Find where the given text appears and provide that cell's center as [x, y] coordinate. 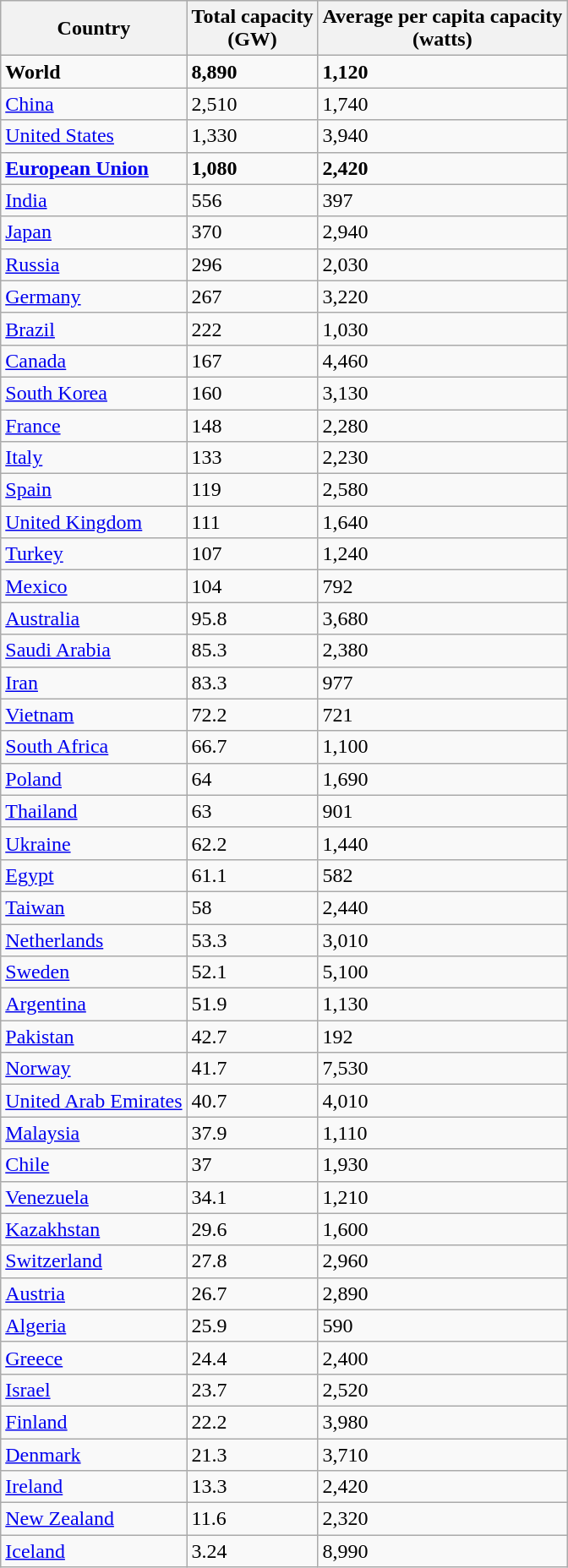
13.3 [252, 1487]
Australia [94, 618]
Israel [94, 1390]
107 [252, 554]
Ireland [94, 1487]
Saudi Arabia [94, 651]
148 [252, 425]
3,980 [443, 1422]
63 [252, 811]
2,030 [443, 264]
1,120 [443, 72]
Argentina [94, 1004]
Italy [94, 458]
Algeria [94, 1326]
Egypt [94, 875]
World [94, 72]
582 [443, 875]
22.2 [252, 1422]
104 [252, 586]
64 [252, 779]
Average per capita capacity(watts) [443, 29]
Country [94, 29]
27.8 [252, 1261]
2,440 [443, 907]
1,640 [443, 522]
Canada [94, 361]
Germany [94, 297]
977 [443, 683]
167 [252, 361]
8,990 [443, 1551]
Malaysia [94, 1133]
1,600 [443, 1229]
South Korea [94, 393]
2,400 [443, 1358]
1,080 [252, 168]
European Union [94, 168]
Greece [94, 1358]
901 [443, 811]
Taiwan [94, 907]
111 [252, 522]
Poland [94, 779]
1,030 [443, 329]
721 [443, 715]
2,230 [443, 458]
29.6 [252, 1229]
1,930 [443, 1165]
26.7 [252, 1293]
Russia [94, 264]
160 [252, 393]
Total capacity(GW) [252, 29]
58 [252, 907]
Switzerland [94, 1261]
1,100 [443, 747]
United Arab Emirates [94, 1101]
37.9 [252, 1133]
72.2 [252, 715]
Austria [94, 1293]
370 [252, 232]
296 [252, 264]
23.7 [252, 1390]
7,530 [443, 1069]
2,380 [443, 651]
2,320 [443, 1519]
83.3 [252, 683]
2,940 [443, 232]
133 [252, 458]
95.8 [252, 618]
Finland [94, 1422]
2,580 [443, 490]
3,130 [443, 393]
New Zealand [94, 1519]
1,210 [443, 1197]
Turkey [94, 554]
51.9 [252, 1004]
1,740 [443, 104]
3,680 [443, 618]
Iceland [94, 1551]
267 [252, 297]
Norway [94, 1069]
222 [252, 329]
Thailand [94, 811]
53.3 [252, 940]
Sweden [94, 972]
1,330 [252, 136]
1,690 [443, 779]
34.1 [252, 1197]
41.7 [252, 1069]
3,710 [443, 1454]
397 [443, 200]
590 [443, 1326]
Spain [94, 490]
24.4 [252, 1358]
1,130 [443, 1004]
2,280 [443, 425]
2,890 [443, 1293]
119 [252, 490]
3.24 [252, 1551]
India [94, 200]
France [94, 425]
1,440 [443, 843]
1,110 [443, 1133]
37 [252, 1165]
Venezuela [94, 1197]
192 [443, 1037]
61.1 [252, 875]
2,510 [252, 104]
85.3 [252, 651]
China [94, 104]
8,890 [252, 72]
Vietnam [94, 715]
25.9 [252, 1326]
Iran [94, 683]
Pakistan [94, 1037]
Mexico [94, 586]
Chile [94, 1165]
United Kingdom [94, 522]
42.7 [252, 1037]
Netherlands [94, 940]
Japan [94, 232]
United States [94, 136]
South Africa [94, 747]
5,100 [443, 972]
792 [443, 586]
3,940 [443, 136]
40.7 [252, 1101]
2,520 [443, 1390]
4,460 [443, 361]
62.2 [252, 843]
Ukraine [94, 843]
3,220 [443, 297]
66.7 [252, 747]
Denmark [94, 1454]
3,010 [443, 940]
11.6 [252, 1519]
556 [252, 200]
52.1 [252, 972]
1,240 [443, 554]
4,010 [443, 1101]
2,960 [443, 1261]
Kazakhstan [94, 1229]
Brazil [94, 329]
21.3 [252, 1454]
